Return (x, y) of the center of cell containing provided text 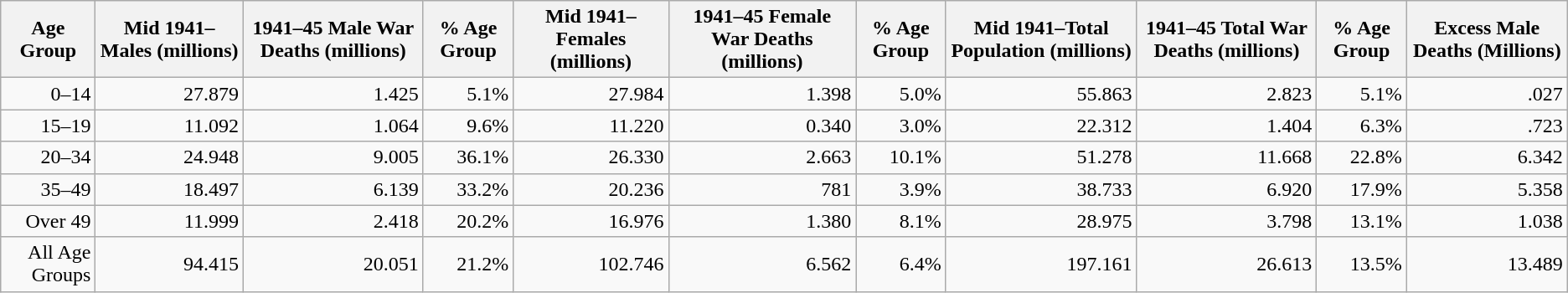
2.418 (333, 221)
6.920 (1226, 189)
Excess Male Deaths (Millions) (1487, 39)
6.139 (333, 189)
6.3% (1362, 126)
20.2% (468, 221)
22.312 (1041, 126)
24.948 (169, 157)
13.489 (1487, 265)
9.005 (333, 157)
28.975 (1041, 221)
5.0% (901, 94)
0–14 (49, 94)
102.746 (591, 265)
1.425 (333, 94)
94.415 (169, 265)
11.220 (591, 126)
1.038 (1487, 221)
Mid 1941–Total Population (millions) (1041, 39)
1941–45 Male War Deaths (millions) (333, 39)
.027 (1487, 94)
1.398 (762, 94)
197.161 (1041, 265)
781 (762, 189)
3.9% (901, 189)
27.984 (591, 94)
13.5% (1362, 265)
.723 (1487, 126)
3.0% (901, 126)
17.9% (1362, 189)
Mid 1941–Males (millions) (169, 39)
20–34 (49, 157)
11.668 (1226, 157)
13.1% (1362, 221)
1.380 (762, 221)
26.613 (1226, 265)
6.4% (901, 265)
2.823 (1226, 94)
Age Group (49, 39)
11.999 (169, 221)
2.663 (762, 157)
35–49 (49, 189)
27.879 (169, 94)
15–19 (49, 126)
38.733 (1041, 189)
1.404 (1226, 126)
51.278 (1041, 157)
20.051 (333, 265)
Mid 1941–Females (millions) (591, 39)
21.2% (468, 265)
33.2% (468, 189)
6.342 (1487, 157)
0.340 (762, 126)
1.064 (333, 126)
1941–45 Total War Deaths (millions) (1226, 39)
6.562 (762, 265)
5.358 (1487, 189)
16.976 (591, 221)
3.798 (1226, 221)
1941–45 Female War Deaths (millions) (762, 39)
22.8% (1362, 157)
36.1% (468, 157)
18.497 (169, 189)
Over 49 (49, 221)
26.330 (591, 157)
All Age Groups (49, 265)
8.1% (901, 221)
11.092 (169, 126)
55.863 (1041, 94)
10.1% (901, 157)
9.6% (468, 126)
20.236 (591, 189)
